Identify which cell holds the provided text, then report its (x, y) central coordinate. 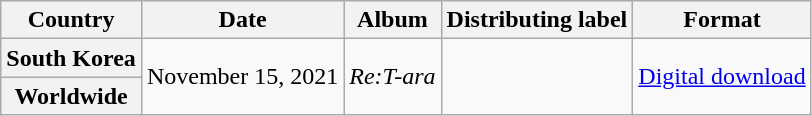
Album (392, 20)
Digital download (722, 77)
Re:T-ara (392, 77)
Worldwide (72, 96)
Distributing label (537, 20)
Country (72, 20)
Date (242, 20)
Format (722, 20)
South Korea (72, 58)
November 15, 2021 (242, 77)
